From the cell containing the given text, extract its center point as (X, Y) coordinate. 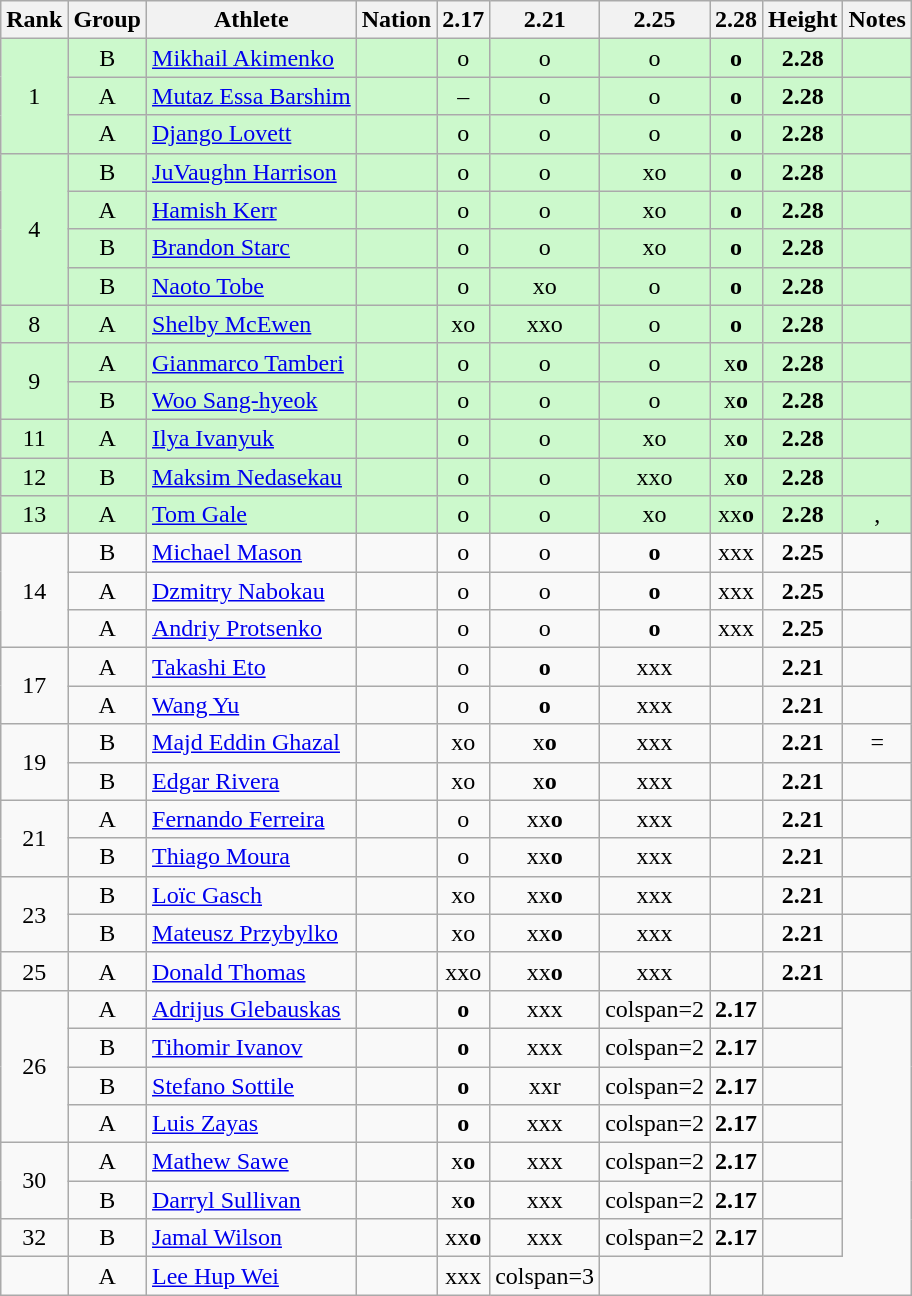
23 (34, 914)
Gianmarco Tamberi (252, 362)
Woo Sang-hyeok (252, 400)
Shelby McEwen (252, 324)
Maksim Nedasekau (252, 477)
4 (34, 229)
Group (108, 20)
Luis Zayas (252, 1124)
– (464, 96)
Adrijus Glebauskas (252, 1009)
Edgar Rivera (252, 781)
Andriy Protsenko (252, 629)
Notes (877, 20)
11 (34, 438)
Nation (396, 20)
Mikhail Akimenko (252, 58)
Height (803, 20)
Wang Yu (252, 705)
Mutaz Essa Barshim (252, 96)
Michael Mason (252, 553)
1 (34, 96)
32 (34, 1238)
Tom Gale (252, 515)
Ilya Ivanyuk (252, 438)
14 (34, 591)
21 (34, 838)
Mathew Sawe (252, 1162)
Rank (34, 20)
Lee Hup Wei (252, 1276)
Stefano Sottile (252, 1085)
Darryl Sullivan (252, 1200)
12 (34, 477)
19 (34, 762)
JuVaughn Harrison (252, 172)
Jamal Wilson (252, 1238)
26 (34, 1066)
Takashi Eto (252, 667)
25 (34, 971)
8 (34, 324)
Mateusz Przybylko (252, 933)
Brandon Starc (252, 248)
= (877, 743)
Naoto Tobe (252, 286)
Hamish Kerr (252, 210)
13 (34, 515)
17 (34, 686)
, (877, 515)
Athlete (252, 20)
Donald Thomas (252, 971)
9 (34, 381)
xxr (545, 1085)
30 (34, 1181)
Thiago Moura (252, 857)
Django Lovett (252, 134)
Fernando Ferreira (252, 819)
Loïc Gasch (252, 895)
Dzmitry Nabokau (252, 591)
Tihomir Ivanov (252, 1047)
Majd Eddin Ghazal (252, 743)
colspan=3 (545, 1276)
